Pinpoint the cell where the given text exists, returning its (x, y) midpoint coordinate. 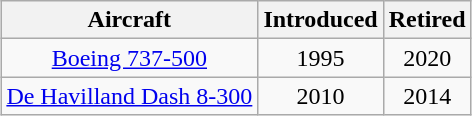
Boeing 737-500 (130, 58)
Introduced (320, 20)
De Havilland Dash 8-300 (130, 96)
Retired (427, 20)
2010 (320, 96)
Aircraft (130, 20)
2014 (427, 96)
2020 (427, 58)
1995 (320, 58)
